From the cell containing the given text, extract its center point as (X, Y) coordinate. 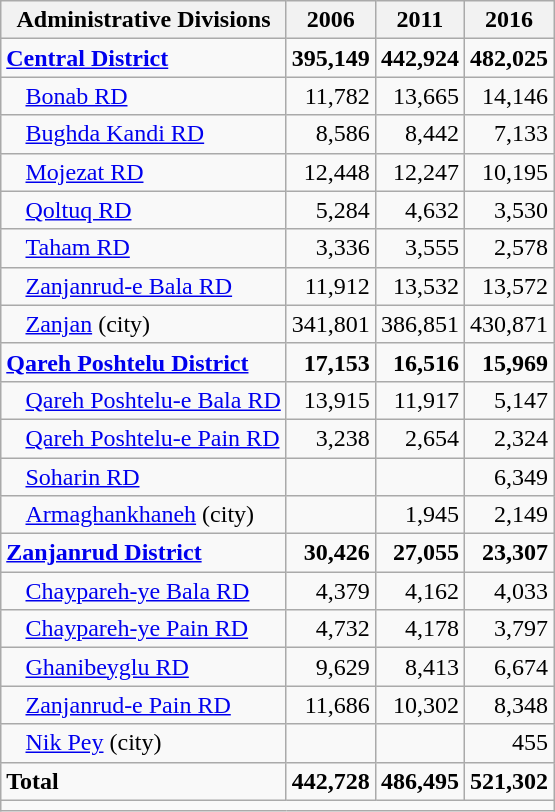
442,728 (330, 781)
Zanjanrud-e Pain RD (144, 705)
Qareh Poshtelu-e Pain RD (144, 438)
2016 (508, 20)
2006 (330, 20)
7,133 (508, 134)
4,033 (508, 591)
6,349 (508, 477)
4,732 (330, 629)
Qoltuq RD (144, 210)
Chaypareh-ye Bala RD (144, 591)
430,871 (508, 324)
8,413 (420, 667)
Zanjan (city) (144, 324)
2,578 (508, 248)
Soharin RD (144, 477)
3,797 (508, 629)
341,801 (330, 324)
13,532 (420, 286)
10,302 (420, 705)
11,782 (330, 96)
486,495 (420, 781)
Qareh Poshtelu-e Bala RD (144, 400)
11,686 (330, 705)
4,379 (330, 591)
Central District (144, 58)
4,162 (420, 591)
13,665 (420, 96)
10,195 (508, 172)
12,448 (330, 172)
Nik Pey (city) (144, 743)
1,945 (420, 515)
15,969 (508, 362)
386,851 (420, 324)
8,586 (330, 134)
Bughda Kandi RD (144, 134)
2,654 (420, 438)
Mojezat RD (144, 172)
Bonab RD (144, 96)
13,572 (508, 286)
5,147 (508, 400)
Qareh Poshtelu District (144, 362)
12,247 (420, 172)
Zanjanrud-e Bala RD (144, 286)
Administrative Divisions (144, 20)
Total (144, 781)
4,178 (420, 629)
Chaypareh-ye Pain RD (144, 629)
16,516 (420, 362)
Zanjanrud District (144, 553)
30,426 (330, 553)
3,530 (508, 210)
5,284 (330, 210)
13,915 (330, 400)
482,025 (508, 58)
395,149 (330, 58)
23,307 (508, 553)
17,153 (330, 362)
Ghanibeyglu RD (144, 667)
521,302 (508, 781)
Armaghankhaneh (city) (144, 515)
Taham RD (144, 248)
2,324 (508, 438)
9,629 (330, 667)
8,348 (508, 705)
455 (508, 743)
3,555 (420, 248)
14,146 (508, 96)
8,442 (420, 134)
2,149 (508, 515)
6,674 (508, 667)
3,336 (330, 248)
2011 (420, 20)
4,632 (420, 210)
442,924 (420, 58)
3,238 (330, 438)
11,912 (330, 286)
11,917 (420, 400)
27,055 (420, 553)
